Pinpoint the cell where the given text exists, returning its (x, y) midpoint coordinate. 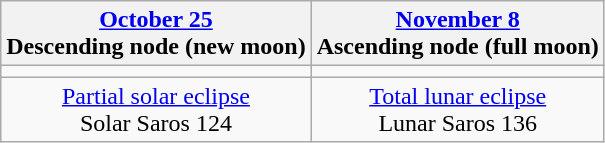
Total lunar eclipseLunar Saros 136 (458, 110)
November 8Ascending node (full moon) (458, 34)
Partial solar eclipseSolar Saros 124 (156, 110)
October 25Descending node (new moon) (156, 34)
